Find where the given text appears and provide that cell's center as [X, Y] coordinate. 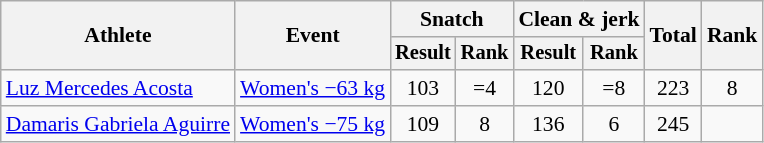
=8 [614, 88]
Clean & jerk [578, 19]
103 [423, 88]
136 [548, 124]
245 [674, 124]
Women's −75 kg [312, 124]
Snatch [452, 19]
=4 [485, 88]
Damaris Gabriela Aguirre [118, 124]
109 [423, 124]
Athlete [118, 36]
6 [614, 124]
Women's −63 kg [312, 88]
120 [548, 88]
Luz Mercedes Acosta [118, 88]
223 [674, 88]
Total [674, 36]
Event [312, 36]
